Search for the cell housing the specified text and yield its (x, y) center coordinate. 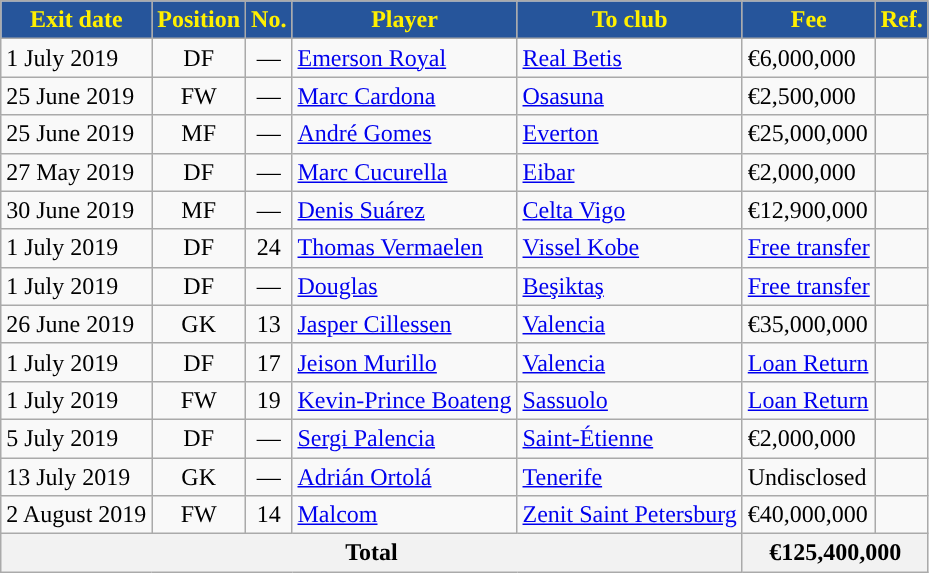
Player (404, 20)
Sassuolo (630, 400)
Exit date (76, 20)
Kevin-Prince Boateng (404, 400)
Ref. (902, 20)
Position (199, 20)
26 June 2019 (76, 324)
Beşiktaş (630, 286)
Undisclosed (808, 477)
Jeison Murillo (404, 362)
27 May 2019 (76, 172)
24 (269, 248)
Emerson Royal (404, 58)
19 (269, 400)
To club (630, 20)
Thomas Vermaelen (404, 248)
Total (372, 553)
Douglas (404, 286)
€40,000,000 (808, 515)
€2,500,000 (808, 96)
Marc Cucurella (404, 172)
Osasuna (630, 96)
Saint-Étienne (630, 438)
14 (269, 515)
Celta Vigo (630, 210)
Adrián Ortolá (404, 477)
Zenit Saint Petersburg (630, 515)
Everton (630, 134)
13 (269, 324)
Marc Cardona (404, 96)
€6,000,000 (808, 58)
Fee (808, 20)
Real Betis (630, 58)
Sergi Palencia (404, 438)
€125,400,000 (835, 553)
André Gomes (404, 134)
17 (269, 362)
30 June 2019 (76, 210)
Denis Suárez (404, 210)
Tenerife (630, 477)
€25,000,000 (808, 134)
2 August 2019 (76, 515)
€12,900,000 (808, 210)
Vissel Kobe (630, 248)
13 July 2019 (76, 477)
Eibar (630, 172)
Jasper Cillessen (404, 324)
Malcom (404, 515)
No. (269, 20)
€35,000,000 (808, 324)
5 July 2019 (76, 438)
